Extract the (x, y) coordinate from the center of the cell holding the provided text.  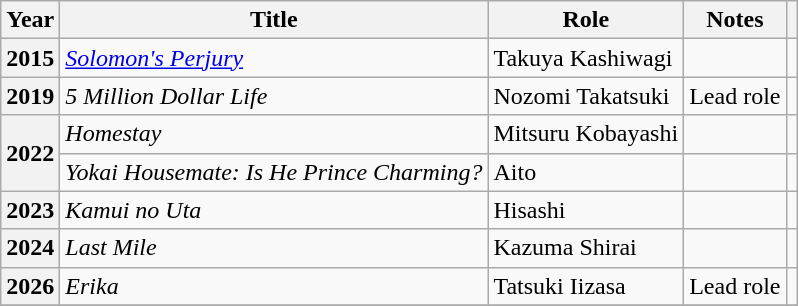
Notes (735, 20)
Homestay (274, 134)
Solomon's Perjury (274, 58)
2022 (30, 153)
Nozomi Takatsuki (586, 96)
Yokai Housemate: Is He Prince Charming? (274, 172)
Kamui no Uta (274, 210)
2024 (30, 248)
Title (274, 20)
Role (586, 20)
2019 (30, 96)
Takuya Kashiwagi (586, 58)
Tatsuki Iizasa (586, 286)
Kazuma Shirai (586, 248)
Year (30, 20)
Erika (274, 286)
2026 (30, 286)
Last Mile (274, 248)
Aito (586, 172)
Hisashi (586, 210)
2023 (30, 210)
2015 (30, 58)
Mitsuru Kobayashi (586, 134)
5 Million Dollar Life (274, 96)
